Detect which cell encompasses the target text, then output its (X, Y) center coordinate. 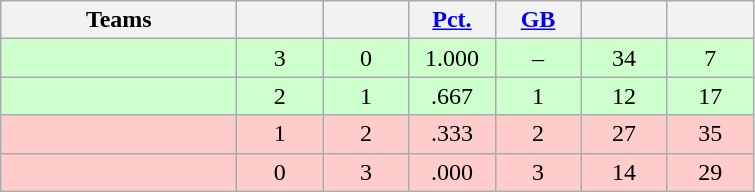
14 (624, 172)
17 (710, 96)
.667 (452, 96)
34 (624, 58)
29 (710, 172)
7 (710, 58)
1.000 (452, 58)
GB (538, 20)
Pct. (452, 20)
35 (710, 134)
Teams (119, 20)
.333 (452, 134)
27 (624, 134)
– (538, 58)
12 (624, 96)
.000 (452, 172)
